Return the (x, y) coordinate for the center point of the cell that contains the specified text.  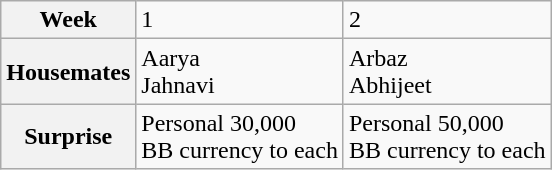
Week (68, 20)
Personal 30,000BB currency to each (240, 136)
2 (447, 20)
ArbazAbhijeet (447, 72)
Personal 50,000BB currency to each (447, 136)
Surprise (68, 136)
1 (240, 20)
AaryaJahnavi (240, 72)
Housemates (68, 72)
